Capture the cell that displays the provided text and extract its (x, y) central coordinate. 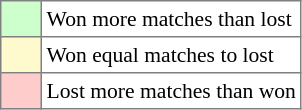
Won more matches than lost (171, 19)
Won equal matches to lost (171, 55)
Lost more matches than won (171, 91)
